Capture the cell that displays the provided text and extract its (X, Y) central coordinate. 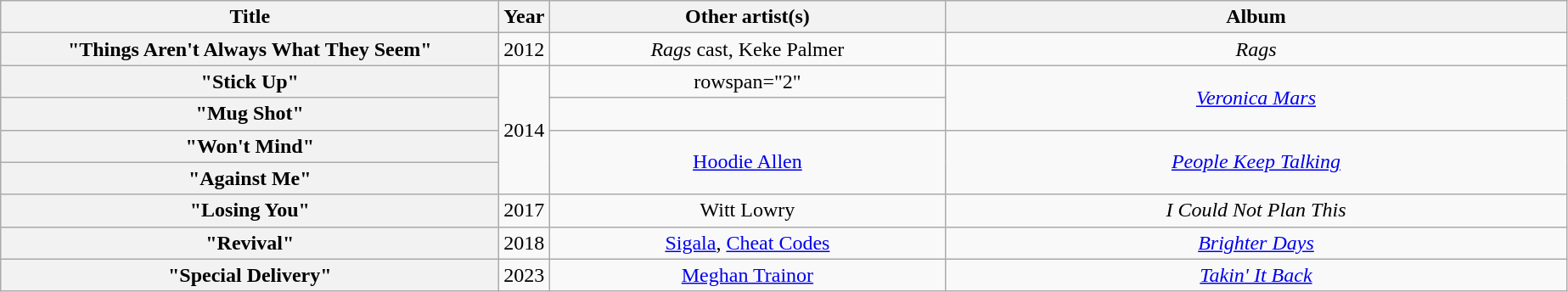
Brighter Days (1256, 243)
2014 (525, 130)
"Special Delivery" (250, 275)
Album (1256, 17)
"Mug Shot" (250, 114)
"Stick Up" (250, 81)
Meghan Trainor (747, 275)
2018 (525, 243)
2023 (525, 275)
"Revival" (250, 243)
"Against Me" (250, 178)
Veronica Mars (1256, 98)
Witt Lowry (747, 211)
Other artist(s) (747, 17)
Rags (1256, 49)
Sigala, Cheat Codes (747, 243)
"Won't Mind" (250, 146)
Takin' It Back (1256, 275)
2017 (525, 211)
I Could Not Plan This (1256, 211)
rowspan="2" (747, 81)
People Keep Talking (1256, 162)
Title (250, 17)
"Things Aren't Always What They Seem" (250, 49)
"Losing You" (250, 211)
Hoodie Allen (747, 162)
Year (525, 17)
Rags cast, Keke Palmer (747, 49)
2012 (525, 49)
